Extract the [X, Y] coordinate from the center of the cell holding the provided text.  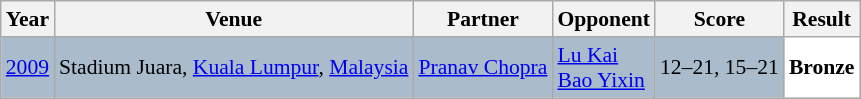
Result [822, 19]
Venue [234, 19]
Lu Kai Bao Yixin [604, 68]
Score [720, 19]
Opponent [604, 19]
Year [28, 19]
Stadium Juara, Kuala Lumpur, Malaysia [234, 68]
2009 [28, 68]
12–21, 15–21 [720, 68]
Pranav Chopra [482, 68]
Bronze [822, 68]
Partner [482, 19]
